Identify which cell holds the provided text, then report its [X, Y] central coordinate. 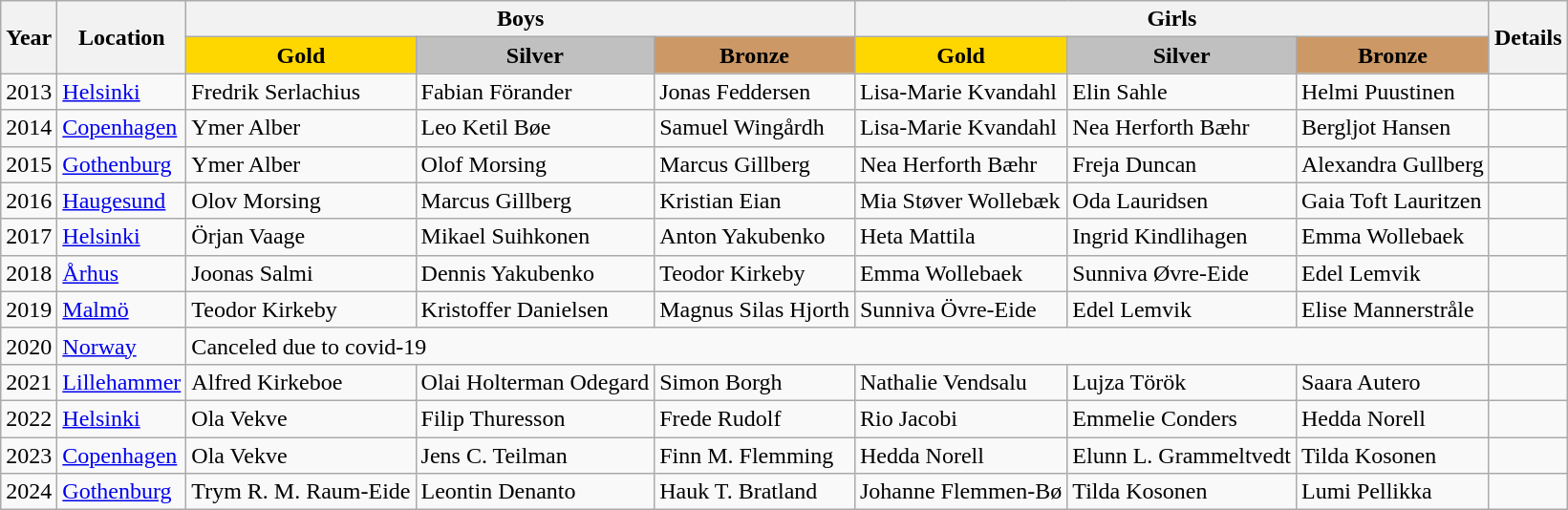
Leontin Denanto [535, 492]
Leo Ketil Bøe [535, 128]
Ingrid Kindlihagen [1182, 237]
Dennis Yakubenko [535, 273]
Haugesund [122, 201]
Magnus Silas Hjorth [755, 309]
Norway [122, 346]
Kristoffer Danielsen [535, 309]
Mia Støver Wollebæk [960, 201]
Details [1528, 37]
Olov Morsing [301, 201]
Boys [521, 19]
2020 [29, 346]
Canceled due to covid-19 [838, 346]
Hauk T. Bratland [755, 492]
Elunn L. Grammeltvedt [1182, 456]
Kristian Eian [755, 201]
Fredrik Serlachius [301, 92]
Freja Duncan [1182, 164]
Nathalie Vendsalu [960, 382]
Year [29, 37]
2017 [29, 237]
Heta Mattila [960, 237]
Lumi Pellikka [1392, 492]
2015 [29, 164]
Lujza Török [1182, 382]
Saara Autero [1392, 382]
2024 [29, 492]
Johanne Flemmen-Bø [960, 492]
Frede Rudolf [755, 418]
Gaia Toft Lauritzen [1392, 201]
Emmelie Conders [1182, 418]
Anton Yakubenko [755, 237]
2022 [29, 418]
Finn M. Flemming [755, 456]
2023 [29, 456]
Fabian Förander [535, 92]
Sunniva Øvre-Eide [1182, 273]
Bergljot Hansen [1392, 128]
Location [122, 37]
Elise Mannerstråle [1392, 309]
Sunniva Övre-Eide [960, 309]
Alexandra Gullberg [1392, 164]
Olof Morsing [535, 164]
Joonas Salmi [301, 273]
Girls [1171, 19]
2016 [29, 201]
Mikael Suihkonen [535, 237]
2021 [29, 382]
Jonas Feddersen [755, 92]
2014 [29, 128]
Filip Thuresson [535, 418]
Rio Jacobi [960, 418]
Helmi Puustinen [1392, 92]
Oda Lauridsen [1182, 201]
2019 [29, 309]
Samuel Wingårdh [755, 128]
Malmö [122, 309]
Trym R. M. Raum-Eide [301, 492]
Örjan Vaage [301, 237]
Elin Sahle [1182, 92]
Alfred Kirkeboe [301, 382]
2018 [29, 273]
Simon Borgh [755, 382]
Århus [122, 273]
Jens C. Teilman [535, 456]
Lillehammer [122, 382]
Olai Holterman Odegard [535, 382]
2013 [29, 92]
